Locate the cell with the specified text and output its (X, Y) center coordinate. 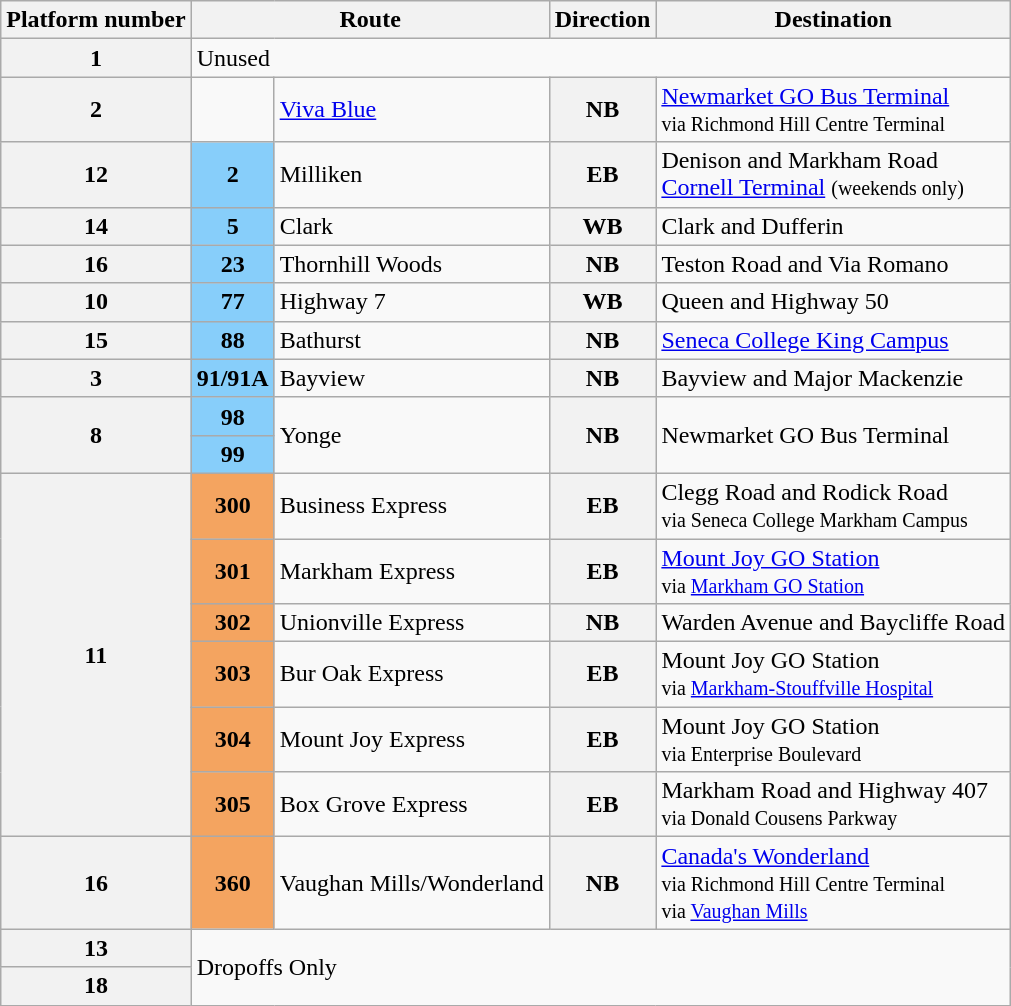
Business Express (412, 506)
Unionville Express (412, 623)
Yonge (412, 435)
Warden Avenue and Baycliffe Road (834, 623)
Highway 7 (412, 302)
301 (232, 570)
Canada's Wonderlandvia Richmond Hill Centre Terminalvia Vaughan Mills (834, 883)
Queen and Highway 50 (834, 302)
Newmarket GO Bus Terminal (834, 435)
Mount Joy GO Stationvia Markham-Stouffville Hospital (834, 674)
88 (232, 340)
Bur Oak Express (412, 674)
Newmarket GO Bus Terminalvia Richmond Hill Centre Terminal (834, 110)
Clark (412, 226)
11 (96, 654)
15 (96, 340)
304 (232, 740)
Markham Express (412, 570)
302 (232, 623)
Denison and Markham Road Cornell Terminal (weekends only) (834, 174)
300 (232, 506)
18 (96, 986)
10 (96, 302)
Mount Joy Express (412, 740)
1 (96, 58)
13 (96, 948)
Clegg Road and Rodick Roadvia Seneca College Markham Campus (834, 506)
Unused (601, 58)
Bayview and Major Mackenzie (834, 378)
3 (96, 378)
Viva Blue (412, 110)
98 (232, 416)
99 (232, 454)
Dropoffs Only (601, 967)
Clark and Dufferin (834, 226)
Milliken (412, 174)
Seneca College King Campus (834, 340)
5 (232, 226)
91/91A (232, 378)
360 (232, 883)
12 (96, 174)
303 (232, 674)
Direction (602, 20)
Bathurst (412, 340)
Destination (834, 20)
Markham Road and Highway 407via Donald Cousens Parkway (834, 804)
Teston Road and Via Romano (834, 264)
Mount Joy GO Stationvia Markham GO Station (834, 570)
Mount Joy GO Stationvia Enterprise Boulevard (834, 740)
23 (232, 264)
14 (96, 226)
Thornhill Woods (412, 264)
Box Grove Express (412, 804)
Route (370, 20)
77 (232, 302)
Vaughan Mills/Wonderland (412, 883)
Platform number (96, 20)
305 (232, 804)
Bayview (412, 378)
8 (96, 435)
